Pinpoint the cell where the given text exists, returning its [X, Y] midpoint coordinate. 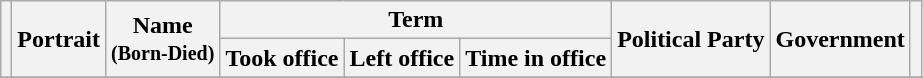
Government [840, 39]
Took office [282, 58]
Portrait [59, 39]
Name(Born-Died) [162, 39]
Left office [402, 58]
Political Party [691, 39]
Term [416, 20]
Time in office [536, 58]
